Extract the (X, Y) coordinate from the center of the cell holding the provided text.  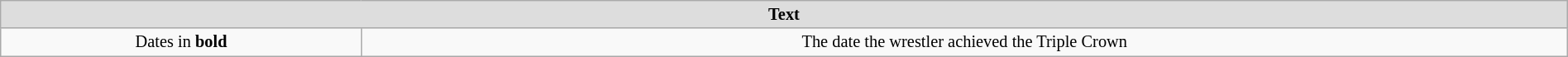
Dates in bold (181, 42)
The date the wrestler achieved the Triple Crown (964, 42)
Text (784, 14)
